Scan for the cell matching the given text and deliver its (X, Y) coordinate at center. 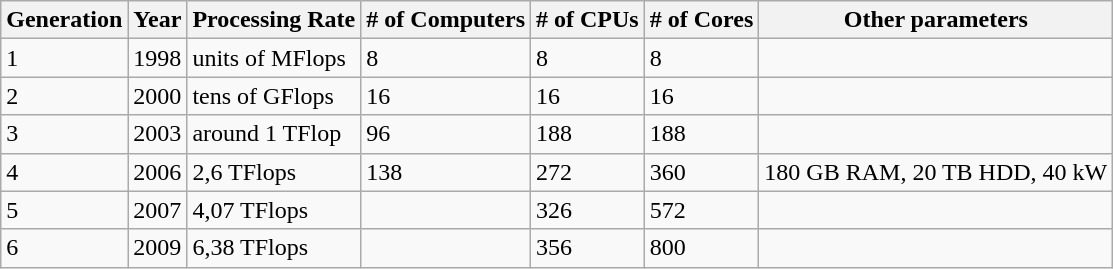
96 (446, 134)
360 (702, 172)
2009 (158, 248)
Processing Rate (274, 20)
4,07 TFlops (274, 210)
Year (158, 20)
138 (446, 172)
Other parameters (936, 20)
3 (64, 134)
around 1 TFlop (274, 134)
2003 (158, 134)
4 (64, 172)
2000 (158, 96)
1998 (158, 58)
572 (702, 210)
tens of GFlops (274, 96)
180 GB RAM, 20 TB HDD, 40 kW (936, 172)
# of CPUs (588, 20)
6,38 TFlops (274, 248)
6 (64, 248)
5 (64, 210)
2007 (158, 210)
1 (64, 58)
units of MFlops (274, 58)
2 (64, 96)
2006 (158, 172)
2,6 TFlops (274, 172)
326 (588, 210)
800 (702, 248)
# of Cores (702, 20)
Generation (64, 20)
# of Computers (446, 20)
272 (588, 172)
356 (588, 248)
